Return [x, y] of the center of cell containing provided text 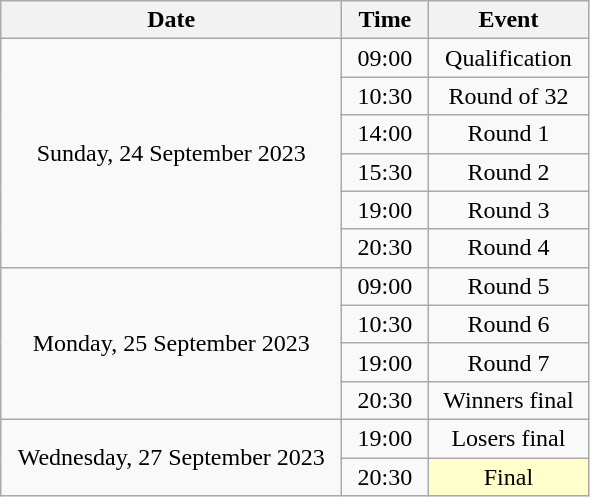
Round 2 [508, 172]
Round 1 [508, 134]
Round 5 [508, 286]
Round of 32 [508, 96]
Event [508, 20]
Round 6 [508, 324]
14:00 [385, 134]
Monday, 25 September 2023 [172, 343]
15:30 [385, 172]
Date [172, 20]
Round 4 [508, 248]
Losers final [508, 438]
Wednesday, 27 September 2023 [172, 457]
Time [385, 20]
Sunday, 24 September 2023 [172, 153]
Round 7 [508, 362]
Round 3 [508, 210]
Final [508, 477]
Qualification [508, 58]
Winners final [508, 400]
